From the cell containing the given text, extract its center point as [X, Y] coordinate. 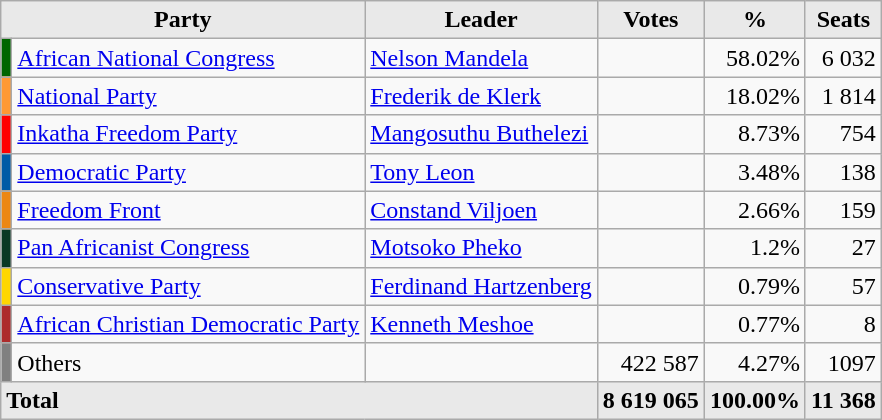
27 [843, 248]
138 [843, 172]
Nelson Mandela [482, 58]
8.73% [754, 134]
Leader [482, 20]
Freedom Front [188, 210]
Frederik de Klerk [482, 96]
African Christian Democratic Party [188, 324]
754 [843, 134]
% [754, 20]
0.77% [754, 324]
Total [300, 400]
1097 [843, 362]
Conservative Party [188, 286]
422 587 [650, 362]
0.79% [754, 286]
58.02% [754, 58]
100.00% [754, 400]
Seats [843, 20]
8 [843, 324]
Mangosuthu Buthelezi [482, 134]
3.48% [754, 172]
159 [843, 210]
Constand Viljoen [482, 210]
57 [843, 286]
Ferdinand Hartzenberg [482, 286]
Democratic Party [188, 172]
Votes [650, 20]
African National Congress [188, 58]
2.66% [754, 210]
8 619 065 [650, 400]
Inkatha Freedom Party [188, 134]
Tony Leon [482, 172]
6 032 [843, 58]
11 368 [843, 400]
18.02% [754, 96]
National Party [188, 96]
1 814 [843, 96]
Kenneth Meshoe [482, 324]
Party [183, 20]
Others [188, 362]
Pan Africanist Congress [188, 248]
4.27% [754, 362]
Motsoko Pheko [482, 248]
1.2% [754, 248]
